Pinpoint the cell where the given text exists, returning its (x, y) midpoint coordinate. 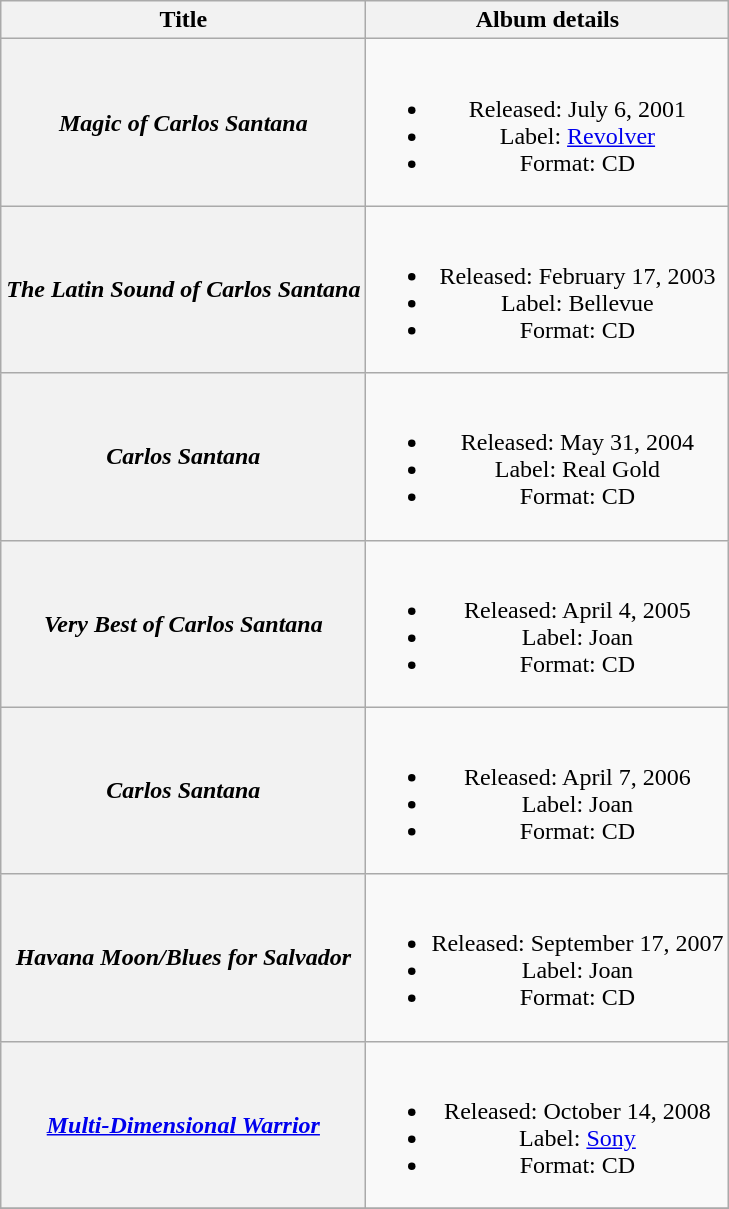
Released: May 31, 2004Label: Real GoldFormat: CD (548, 456)
Released: July 6, 2001Label: RevolverFormat: CD (548, 122)
Havana Moon/Blues for Salvador (184, 958)
Multi-Dimensional Warrior (184, 1124)
Title (184, 20)
Released: April 7, 2006Label: JoanFormat: CD (548, 790)
Released: February 17, 2003Label: BellevueFormat: CD (548, 290)
The Latin Sound of Carlos Santana (184, 290)
Very Best of Carlos Santana (184, 624)
Released: April 4, 2005Label: JoanFormat: CD (548, 624)
Released: October 14, 2008Label: SonyFormat: CD (548, 1124)
Album details (548, 20)
Released: September 17, 2007Label: JoanFormat: CD (548, 958)
Magic of Carlos Santana (184, 122)
